Determine the [x, y] coordinate at the center of the cell enclosing the given text.  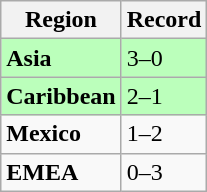
Caribbean [61, 96]
3–0 [164, 58]
Asia [61, 58]
Region [61, 20]
0–3 [164, 172]
Record [164, 20]
1–2 [164, 134]
2–1 [164, 96]
Mexico [61, 134]
EMEA [61, 172]
